Search for the cell housing the specified text and yield its (X, Y) center coordinate. 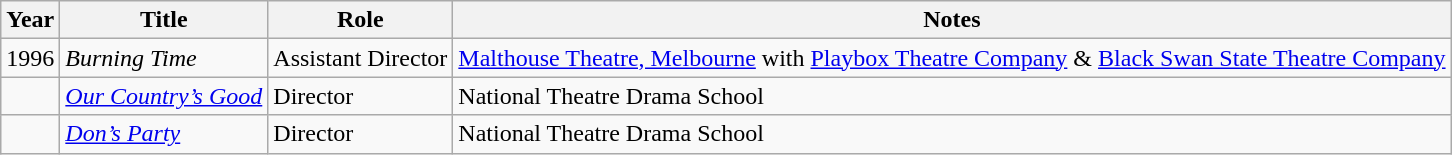
Our Country’s Good (164, 96)
Assistant Director (360, 58)
Don’s Party (164, 134)
Burning Time (164, 58)
Malthouse Theatre, Melbourne with Playbox Theatre Company & Black Swan State Theatre Company (952, 58)
Title (164, 20)
Year (30, 20)
Notes (952, 20)
Role (360, 20)
1996 (30, 58)
